Identify which cell holds the provided text, then report its (X, Y) central coordinate. 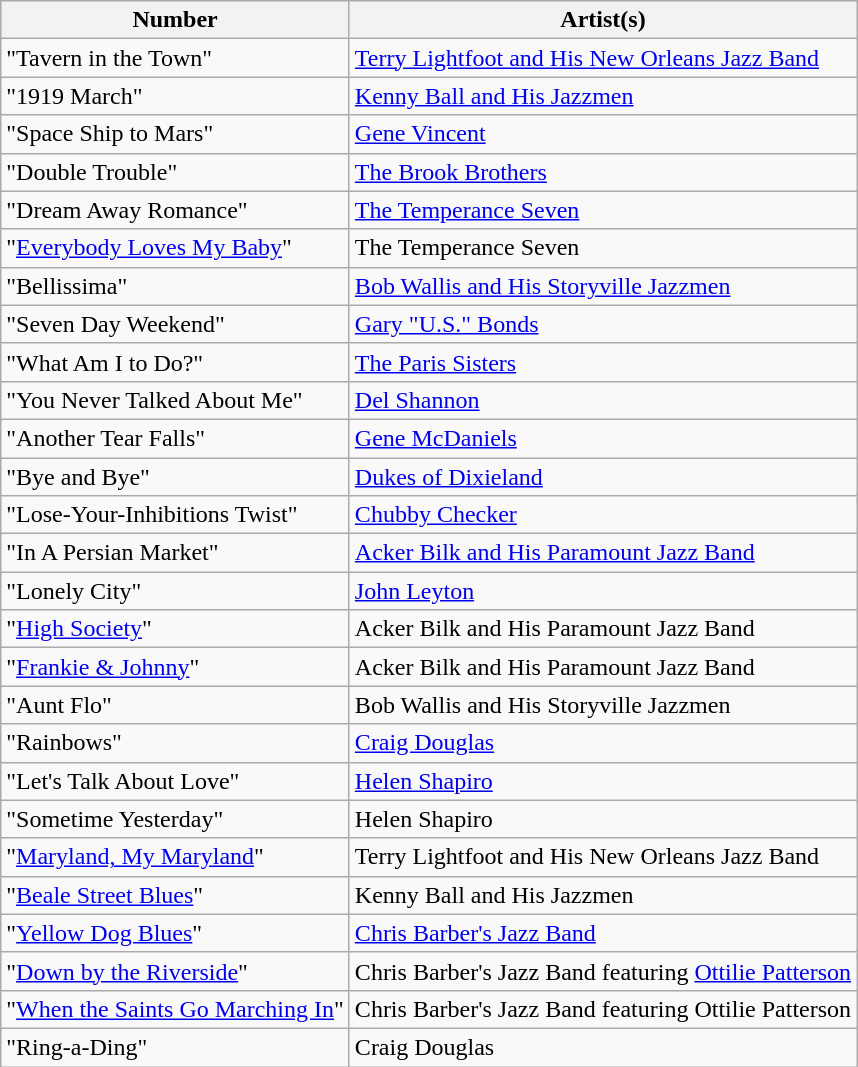
"High Society" (176, 629)
"Aunt Flo" (176, 705)
"In A Persian Market" (176, 553)
"1919 March" (176, 96)
"Beale Street Blues" (176, 895)
"Lonely City" (176, 591)
"Let's Talk About Love" (176, 781)
"Another Tear Falls" (176, 438)
Gene McDaniels (602, 438)
Number (176, 20)
"You Never Talked About Me" (176, 400)
"Sometime Yesterday" (176, 819)
"Dream Away Romance" (176, 210)
"What Am I to Do?" (176, 362)
The Paris Sisters (602, 362)
"Yellow Dog Blues" (176, 933)
Del Shannon (602, 400)
"Bye and Bye" (176, 477)
"Down by the Riverside" (176, 971)
John Leyton (602, 591)
"Maryland, My Maryland" (176, 857)
"Bellissima" (176, 286)
Artist(s) (602, 20)
Gene Vincent (602, 134)
Chubby Checker (602, 515)
"Frankie & Johnny" (176, 667)
"Space Ship to Mars" (176, 134)
"Ring-a-Ding" (176, 1047)
"Rainbows" (176, 743)
"Lose-Your-Inhibitions Twist" (176, 515)
The Brook Brothers (602, 172)
Chris Barber's Jazz Band (602, 933)
"Double Trouble" (176, 172)
Gary "U.S." Bonds (602, 324)
"Seven Day Weekend" (176, 324)
Dukes of Dixieland (602, 477)
"Everybody Loves My Baby" (176, 248)
"When the Saints Go Marching In" (176, 1009)
"Tavern in the Town" (176, 58)
